Identify which cell holds the provided text, then report its [X, Y] central coordinate. 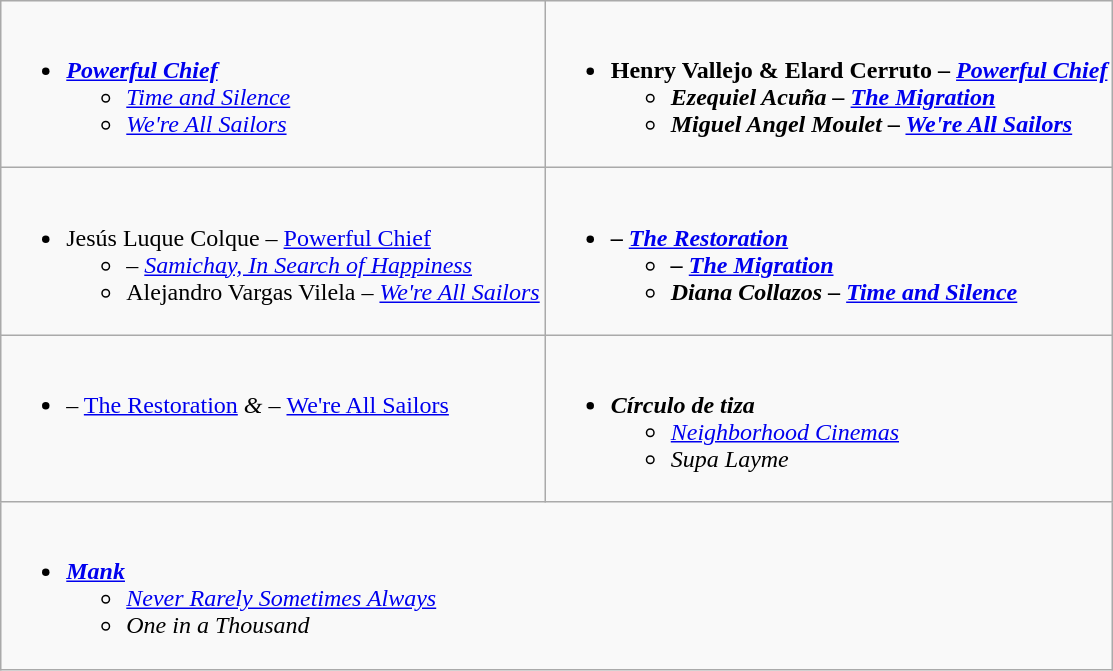
– The Restoration & – We're All Sailors [273, 418]
Círculo de tizaNeighborhood CinemasSupa Layme [829, 418]
Powerful ChiefTime and SilenceWe're All Sailors [273, 84]
– The Restoration – The MigrationDiana Collazos – Time and Silence [829, 252]
MankNever Rarely Sometimes AlwaysOne in a Thousand [557, 586]
Jesús Luque Colque – Powerful Chief – Samichay, In Search of HappinessAlejandro Vargas Vilela – We're All Sailors [273, 252]
Henry Vallejo & Elard Cerruto – Powerful ChiefEzequiel Acuña – The MigrationMiguel Angel Moulet – We're All Sailors [829, 84]
